Pinpoint the cell where the given text exists, returning its (X, Y) midpoint coordinate. 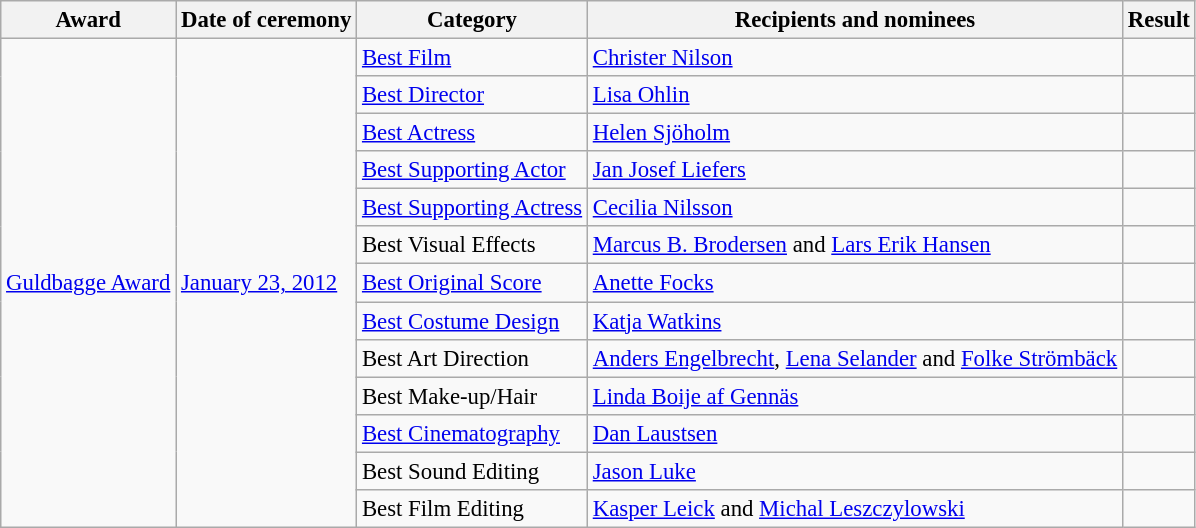
Category (472, 20)
Kasper Leick and Michal Leszczylowski (854, 509)
Award (88, 20)
Best Sound Editing (472, 471)
Best Art Direction (472, 358)
Best Make-up/Hair (472, 396)
Best Actress (472, 133)
Best Film (472, 58)
Cecilia Nilsson (854, 208)
Helen Sjöholm (854, 133)
Lisa Ohlin (854, 95)
Guldbagge Award (88, 284)
Result (1160, 20)
Best Director (472, 95)
Anette Focks (854, 283)
Jan Josef Liefers (854, 170)
Anders Engelbrecht, Lena Selander and Folke Strömbäck (854, 358)
Linda Boije af Gennäs (854, 396)
Best Film Editing (472, 509)
Recipients and nominees (854, 20)
Date of ceremony (266, 20)
Best Visual Effects (472, 245)
Jason Luke (854, 471)
Best Original Score (472, 283)
Best Supporting Actress (472, 208)
Best Cinematography (472, 433)
Marcus B. Brodersen and Lars Erik Hansen (854, 245)
Best Costume Design (472, 321)
January 23, 2012 (266, 284)
Katja Watkins (854, 321)
Dan Laustsen (854, 433)
Best Supporting Actor (472, 170)
Christer Nilson (854, 58)
